Identify which cell holds the provided text, then report its [X, Y] central coordinate. 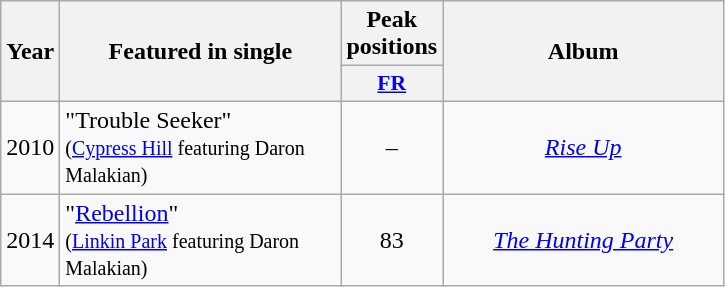
83 [392, 240]
"Trouble Seeker"(Cypress Hill featuring Daron Malakian) [200, 147]
Rise Up [584, 147]
– [392, 147]
"Rebellion"(Linkin Park featuring Daron Malakian) [200, 240]
Featured in single [200, 52]
Peak positions [392, 34]
2010 [30, 147]
Album [584, 52]
Year [30, 52]
FR [392, 84]
The Hunting Party [584, 240]
2014 [30, 240]
